Return the (X, Y) coordinate for the center point of the cell that contains the specified text.  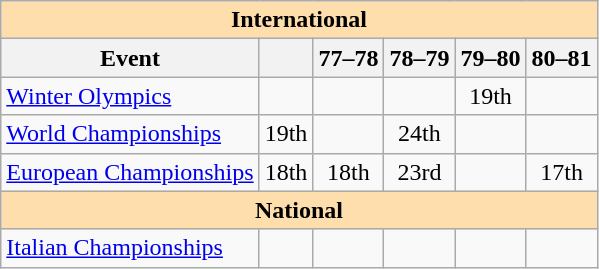
European Championships (130, 172)
79–80 (490, 58)
78–79 (420, 58)
Winter Olympics (130, 96)
77–78 (348, 58)
International (299, 20)
17th (562, 172)
Italian Championships (130, 248)
80–81 (562, 58)
World Championships (130, 134)
24th (420, 134)
23rd (420, 172)
Event (130, 58)
National (299, 210)
